Pinpoint the cell where the given text exists, returning its [x, y] midpoint coordinate. 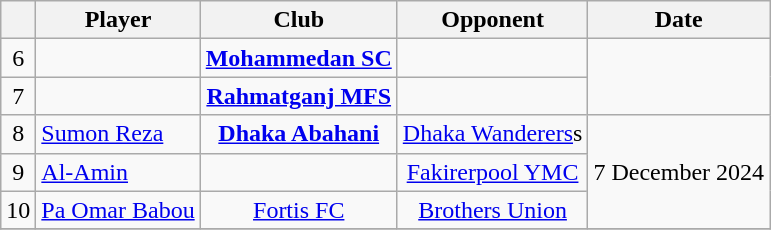
Club [298, 20]
Dhaka Wandererss [492, 134]
Opponent [492, 20]
8 [18, 134]
9 [18, 172]
Brothers Union [492, 210]
Player [118, 20]
Sumon Reza [118, 134]
7 [18, 96]
Fortis FC [298, 210]
7 December 2024 [679, 172]
Dhaka Abahani [298, 134]
Pa Omar Babou [118, 210]
6 [18, 58]
Mohammedan SC [298, 58]
Al-Amin [118, 172]
Rahmatganj MFS [298, 96]
Date [679, 20]
10 [18, 210]
Fakirerpool YMC [492, 172]
